Return the [x, y] coordinate for the center point of the cell that contains the specified text.  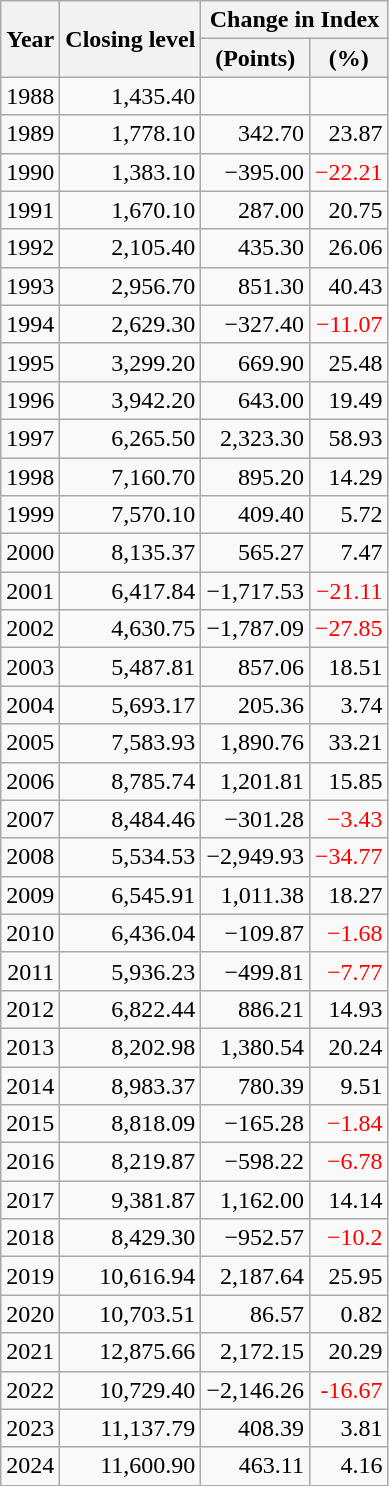
−11.07 [348, 324]
18.51 [348, 667]
2001 [30, 591]
−952.57 [256, 1238]
2005 [30, 743]
1996 [30, 400]
58.93 [348, 438]
342.70 [256, 134]
780.39 [256, 1085]
2014 [30, 1085]
1,670.10 [130, 210]
643.00 [256, 400]
−1.84 [348, 1124]
−165.28 [256, 1124]
86.57 [256, 1314]
−3.43 [348, 819]
7,583.93 [130, 743]
2024 [30, 1466]
10,729.40 [130, 1390]
1,383.10 [130, 172]
1994 [30, 324]
5,534.53 [130, 857]
669.90 [256, 362]
8,785.74 [130, 781]
2017 [30, 1200]
7,570.10 [130, 515]
6,545.91 [130, 895]
1,380.54 [256, 1047]
2010 [30, 933]
33.21 [348, 743]
5,693.17 [130, 705]
2019 [30, 1276]
14.14 [348, 1200]
1993 [30, 286]
0.82 [348, 1314]
2,105.40 [130, 248]
23.87 [348, 134]
2,172.15 [256, 1352]
1,162.00 [256, 1200]
26.06 [348, 248]
6,822.44 [130, 1009]
3,299.20 [130, 362]
1,435.40 [130, 96]
9,381.87 [130, 1200]
2,323.30 [256, 438]
11,600.90 [130, 1466]
6,265.50 [130, 438]
(Points) [256, 58]
14.93 [348, 1009]
6,436.04 [130, 933]
1998 [30, 477]
851.30 [256, 286]
−1,787.09 [256, 629]
895.20 [256, 477]
2022 [30, 1390]
8,219.87 [130, 1162]
2016 [30, 1162]
3.81 [348, 1428]
11,137.79 [130, 1428]
−499.81 [256, 971]
2004 [30, 705]
435.30 [256, 248]
1997 [30, 438]
1990 [30, 172]
Year [30, 39]
565.27 [256, 553]
857.06 [256, 667]
5,487.81 [130, 667]
2,629.30 [130, 324]
−2,146.26 [256, 1390]
1,890.76 [256, 743]
(%) [348, 58]
2009 [30, 895]
8,135.37 [130, 553]
10,703.51 [130, 1314]
−27.85 [348, 629]
−1.68 [348, 933]
Closing level [130, 39]
2003 [30, 667]
8,202.98 [130, 1047]
2008 [30, 857]
1992 [30, 248]
5.72 [348, 515]
20.24 [348, 1047]
2,187.64 [256, 1276]
1988 [30, 96]
14.29 [348, 477]
2011 [30, 971]
1,011.38 [256, 895]
2007 [30, 819]
1999 [30, 515]
12,875.66 [130, 1352]
−34.77 [348, 857]
18.27 [348, 895]
9.51 [348, 1085]
25.95 [348, 1276]
2020 [30, 1314]
5,936.23 [130, 971]
2002 [30, 629]
2013 [30, 1047]
408.39 [256, 1428]
−301.28 [256, 819]
4.16 [348, 1466]
2021 [30, 1352]
8,818.09 [130, 1124]
40.43 [348, 286]
4,630.75 [130, 629]
−10.2 [348, 1238]
2015 [30, 1124]
−2,949.93 [256, 857]
6,417.84 [130, 591]
25.48 [348, 362]
1,778.10 [130, 134]
2018 [30, 1238]
1989 [30, 134]
−7.77 [348, 971]
8,484.46 [130, 819]
−1,717.53 [256, 591]
1,201.81 [256, 781]
2023 [30, 1428]
409.40 [256, 515]
−327.40 [256, 324]
1995 [30, 362]
1991 [30, 210]
−6.78 [348, 1162]
20.29 [348, 1352]
15.85 [348, 781]
19.49 [348, 400]
205.36 [256, 705]
7.47 [348, 553]
463.11 [256, 1466]
287.00 [256, 210]
3,942.20 [130, 400]
3.74 [348, 705]
Change in Index [294, 20]
2,956.70 [130, 286]
−395.00 [256, 172]
2006 [30, 781]
−22.21 [348, 172]
20.75 [348, 210]
−109.87 [256, 933]
8,429.30 [130, 1238]
8,983.37 [130, 1085]
886.21 [256, 1009]
10,616.94 [130, 1276]
−21.11 [348, 591]
−598.22 [256, 1162]
2012 [30, 1009]
-16.67 [348, 1390]
2000 [30, 553]
7,160.70 [130, 477]
